Return (X, Y) of the center of cell containing provided text 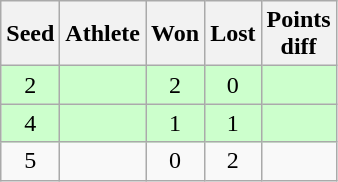
Won (176, 34)
Athlete (103, 34)
Pointsdiff (298, 34)
Seed (30, 34)
5 (30, 161)
Lost (233, 34)
4 (30, 123)
